Capture the cell that displays the provided text and extract its (x, y) central coordinate. 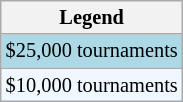
$25,000 tournaments (92, 51)
$10,000 tournaments (92, 85)
Legend (92, 17)
